Provide the (x, y) coordinate of the cell's center where the given text is located.  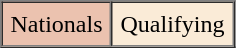
Nationals (57, 24)
Qualifying (172, 24)
